Search for the cell housing the specified text and yield its [x, y] center coordinate. 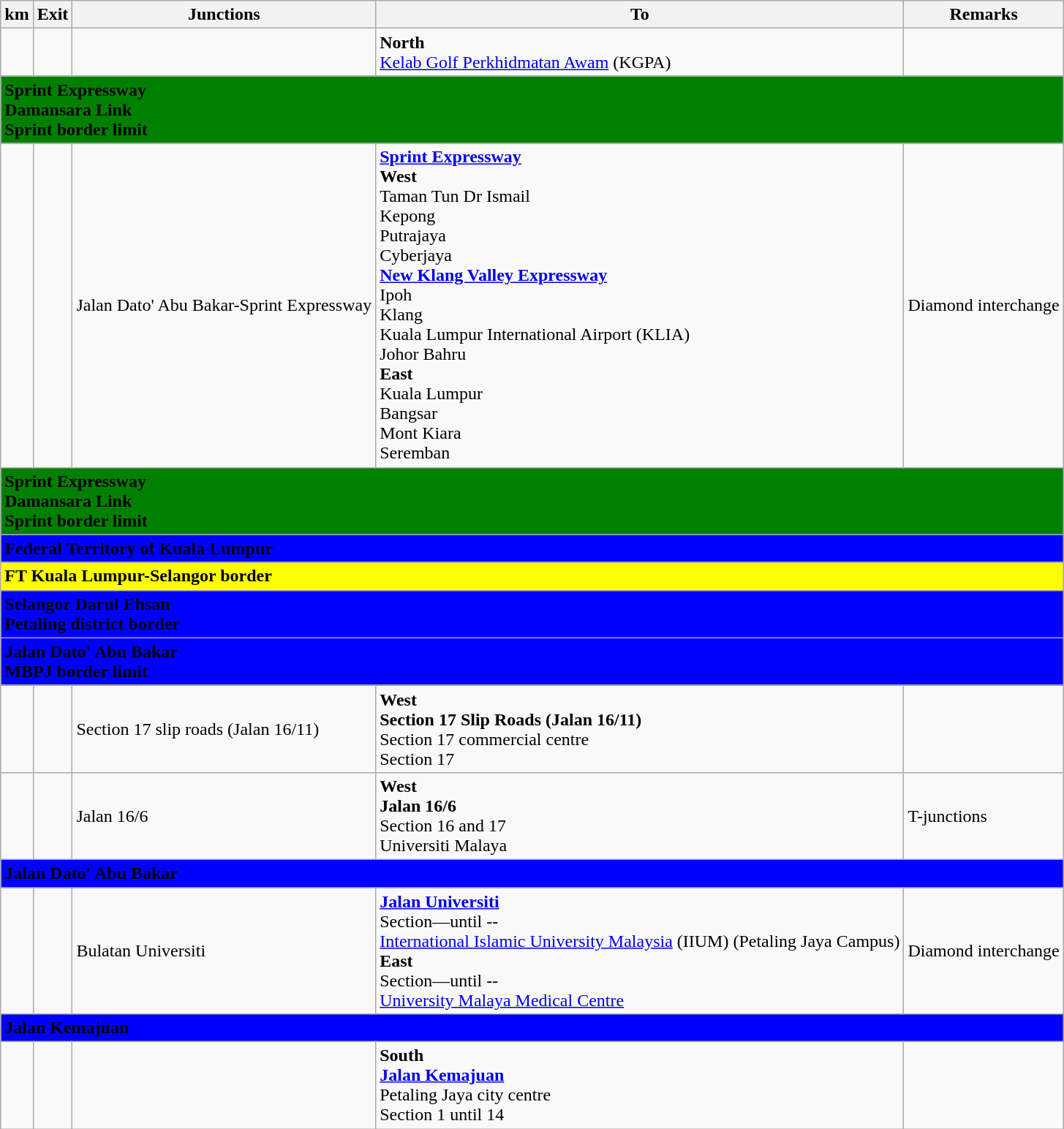
Jalan 16/6 [224, 816]
Selangor Darul EhsanPetaling district border [532, 614]
Jalan Dato' Abu Bakar [532, 873]
T-junctions [984, 816]
Jalan Dato' Abu Bakar-Sprint Expressway [224, 306]
Federal Territory of Kuala Lumpur [532, 548]
WestJalan 16/6Section 16 and 17Universiti Malaya [640, 816]
Jalan Kemajuan [532, 1028]
SouthJalan KemajuanPetaling Jaya city centreSection 1 until 14 [640, 1085]
FT Kuala Lumpur-Selangor border [532, 576]
Remarks [984, 15]
WestSection 17 Slip Roads (Jalan 16/11)Section 17 commercial centreSection 17 [640, 728]
Exit [53, 15]
Section 17 slip roads (Jalan 16/11) [224, 728]
km [17, 15]
Jalan Dato' Abu BakarMBPJ border limit [532, 661]
To [640, 15]
Bulatan Universiti [224, 951]
NorthKelab Golf Perkhidmatan Awam (KGPA) [640, 53]
Junctions [224, 15]
